Identify which cell holds the provided text, then report its [x, y] central coordinate. 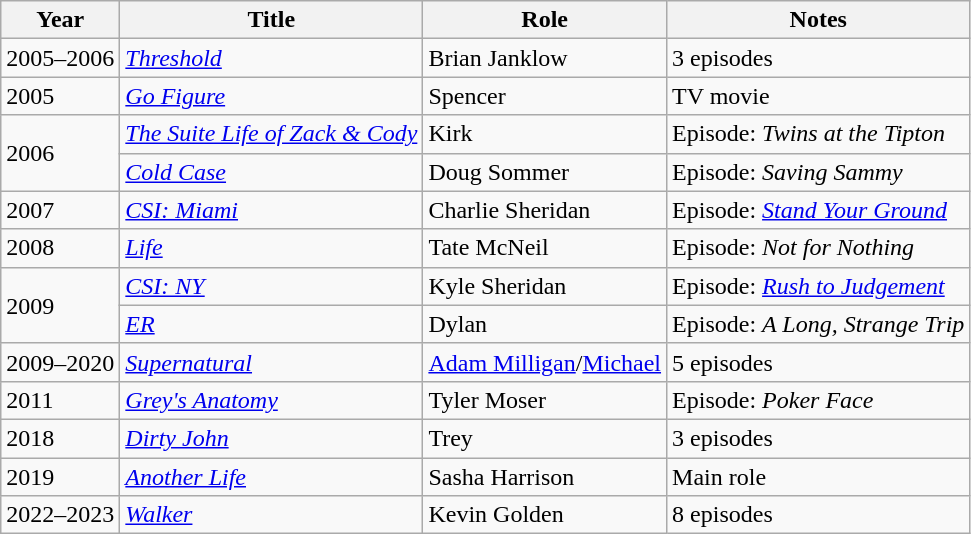
Supernatural [272, 362]
8 episodes [818, 515]
Episode: Poker Face [818, 400]
2008 [60, 248]
The Suite Life of Zack & Cody [272, 134]
Dirty John [272, 438]
Tyler Moser [545, 400]
2007 [60, 210]
Charlie Sheridan [545, 210]
Episode: Twins at the Tipton [818, 134]
Walker [272, 515]
CSI: Miami [272, 210]
Sasha Harrison [545, 477]
Episode: Stand Your Ground [818, 210]
Cold Case [272, 172]
Episode: Rush to Judgement [818, 286]
Life [272, 248]
TV movie [818, 96]
Grey's Anatomy [272, 400]
Kirk [545, 134]
2005–2006 [60, 58]
Tate McNeil [545, 248]
Brian Janklow [545, 58]
Notes [818, 20]
Role [545, 20]
Episode: A Long, Strange Trip [818, 324]
Main role [818, 477]
2011 [60, 400]
CSI: NY [272, 286]
2022–2023 [60, 515]
ER [272, 324]
Episode: Not for Nothing [818, 248]
Episode: Saving Sammy [818, 172]
Adam Milligan/Michael [545, 362]
Trey [545, 438]
2018 [60, 438]
5 episodes [818, 362]
Another Life [272, 477]
2005 [60, 96]
2009 [60, 305]
Spencer [545, 96]
Kevin Golden [545, 515]
Dylan [545, 324]
Doug Sommer [545, 172]
Go Figure [272, 96]
2019 [60, 477]
Year [60, 20]
2006 [60, 153]
Threshold [272, 58]
Title [272, 20]
2009–2020 [60, 362]
Kyle Sheridan [545, 286]
